Return the (x, y) coordinate for the center point of the cell that contains the specified text.  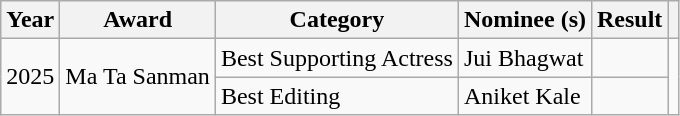
2025 (30, 77)
Year (30, 20)
Jui Bhagwat (524, 58)
Nominee (s) (524, 20)
Best Supporting Actress (336, 58)
Award (138, 20)
Ma Ta Sanman (138, 77)
Category (336, 20)
Best Editing (336, 96)
Result (629, 20)
Aniket Kale (524, 96)
